Return (X, Y) of the center of cell containing provided text 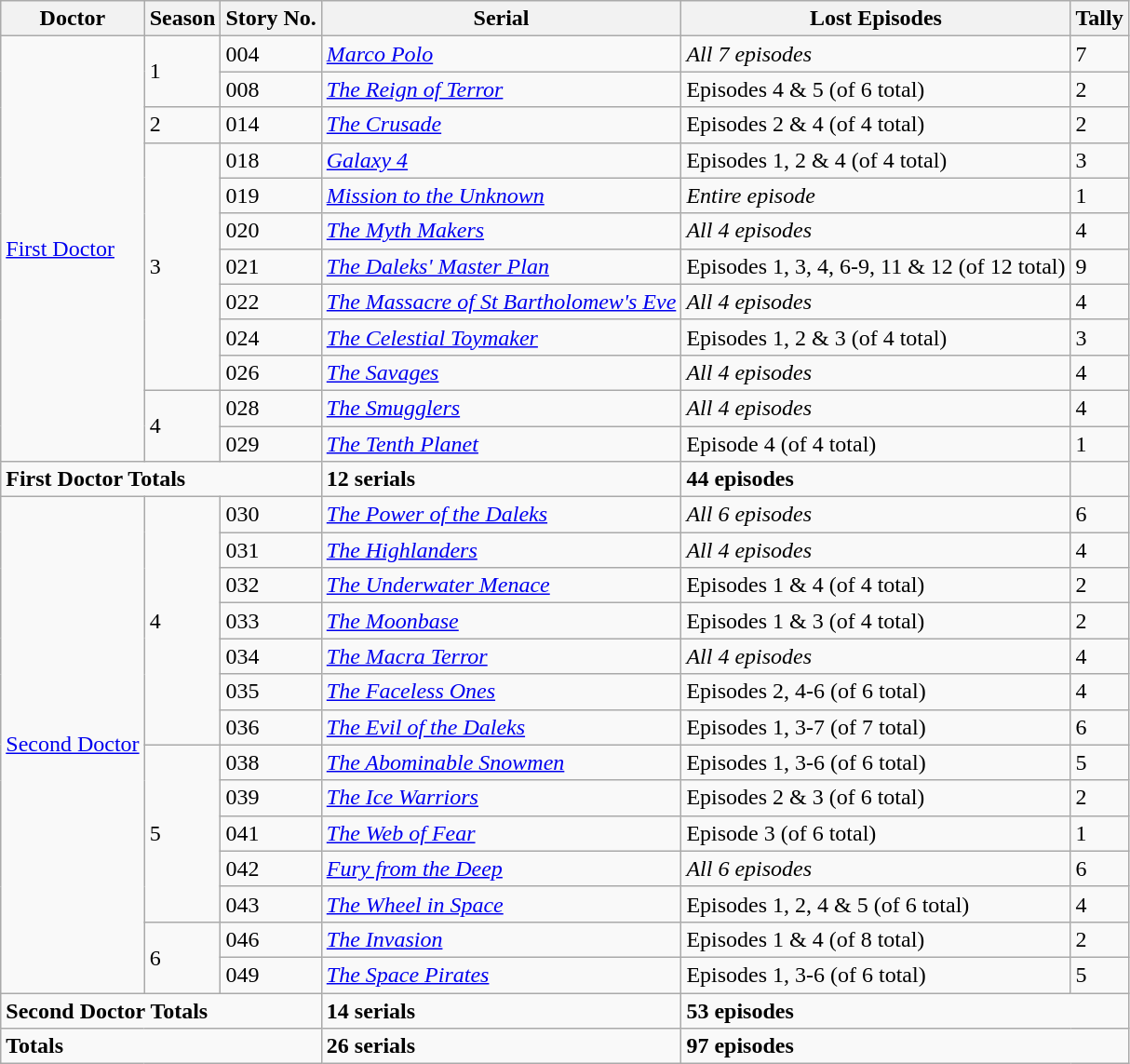
026 (271, 372)
Totals (162, 1046)
The Space Pirates (501, 975)
The Smugglers (501, 408)
The Evil of the Daleks (501, 727)
Story No. (271, 19)
030 (271, 515)
034 (271, 656)
Episodes 2 & 4 (of 4 total) (876, 125)
039 (271, 798)
Episode 4 (of 4 total) (876, 444)
Fury from the Deep (501, 869)
Episodes 1 & 4 (of 8 total) (876, 939)
020 (271, 231)
The Power of the Daleks (501, 515)
The Underwater Menace (501, 586)
021 (271, 266)
Lost Episodes (876, 19)
Episodes 1, 2 & 4 (of 4 total) (876, 160)
The Abominable Snowmen (501, 762)
Episode 3 (of 6 total) (876, 833)
Season (182, 19)
Entire episode (876, 195)
The Massacre of St Bartholomew's Eve (501, 302)
038 (271, 762)
The Crusade (501, 125)
Episodes 1 & 4 (of 4 total) (876, 586)
12 serials (501, 479)
9 (1099, 266)
035 (271, 692)
All 7 episodes (876, 54)
042 (271, 869)
The Savages (501, 372)
97 episodes (905, 1046)
Second Doctor Totals (162, 1010)
018 (271, 160)
Galaxy 4 (501, 160)
First Doctor Totals (162, 479)
Serial (501, 19)
Episodes 1, 3, 4, 6-9, 11 & 12 (of 12 total) (876, 266)
Second Doctor (73, 745)
Episodes 1 & 3 (of 4 total) (876, 621)
Episodes 2 & 3 (of 6 total) (876, 798)
The Wheel in Space (501, 904)
7 (1099, 54)
Episodes 1, 2 & 3 (of 4 total) (876, 337)
The Daleks' Master Plan (501, 266)
The Celestial Toymaker (501, 337)
53 episodes (905, 1010)
019 (271, 195)
44 episodes (876, 479)
The Web of Fear (501, 833)
Marco Polo (501, 54)
The Moonbase (501, 621)
046 (271, 939)
049 (271, 975)
022 (271, 302)
The Faceless Ones (501, 692)
Episodes 1, 2, 4 & 5 (of 6 total) (876, 904)
The Ice Warriors (501, 798)
041 (271, 833)
The Macra Terror (501, 656)
14 serials (501, 1010)
Doctor (73, 19)
Episodes 4 & 5 (of 6 total) (876, 89)
033 (271, 621)
Episodes 1, 3-7 (of 7 total) (876, 727)
First Doctor (73, 249)
043 (271, 904)
028 (271, 408)
032 (271, 586)
The Myth Makers (501, 231)
031 (271, 550)
The Invasion (501, 939)
014 (271, 125)
008 (271, 89)
Episodes 2, 4-6 (of 6 total) (876, 692)
Tally (1099, 19)
The Highlanders (501, 550)
Mission to the Unknown (501, 195)
26 serials (501, 1046)
The Tenth Planet (501, 444)
036 (271, 727)
004 (271, 54)
The Reign of Terror (501, 89)
024 (271, 337)
029 (271, 444)
